Output the (x, y) coordinate of the center of the cell containing the given text.  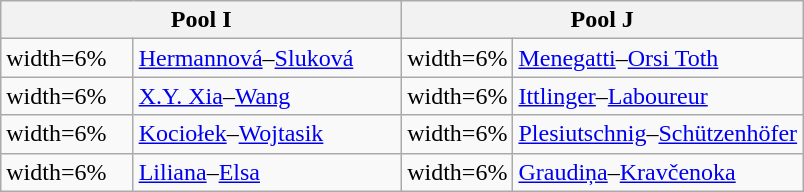
Kociołek–Wojtasik (268, 134)
Pool J (602, 20)
Plesiutschnig–Schützenhöfer (658, 134)
Pool I (202, 20)
Menegatti–Orsi Toth (658, 58)
Ittlinger–Laboureur (658, 96)
Hermannová–Sluková (268, 58)
Liliana–Elsa (268, 172)
Graudiņa–Kravčenoka (658, 172)
X.Y. Xia–Wang (268, 96)
